From the cell containing the given text, extract its center point as (X, Y) coordinate. 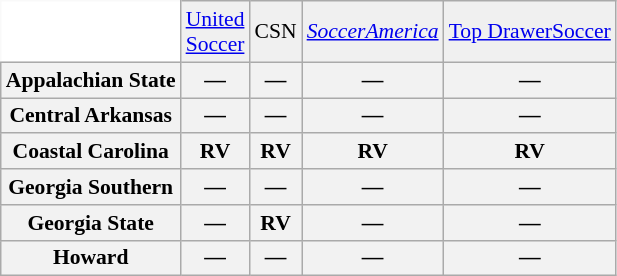
SoccerAmerica (373, 32)
Top DrawerSoccer (530, 32)
Central Arkansas (91, 116)
Georgia State (91, 223)
Appalachian State (91, 80)
Coastal Carolina (91, 152)
Georgia Southern (91, 187)
UnitedSoccer (216, 32)
Howard (91, 258)
CSN (275, 32)
